Provide the (X, Y) coordinate of the cell's center where the given text is located.  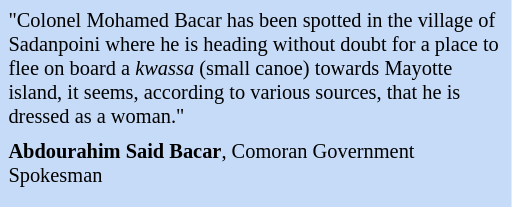
Abdourahim Said Bacar, Comoran Government Spokesman (256, 164)
